Return the (X, Y) coordinate for the center point of the cell that contains the specified text.  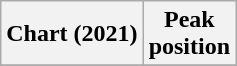
Chart (2021) (72, 34)
Peakposition (189, 34)
